Find where the given text appears and provide that cell's center as [X, Y] coordinate. 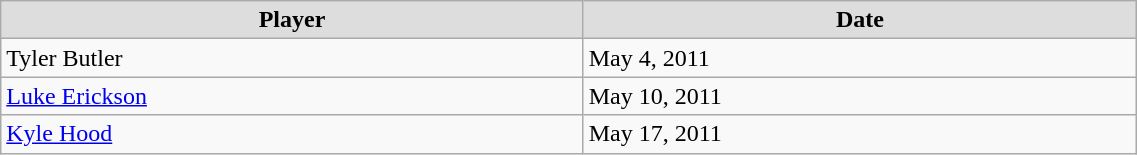
Date [860, 20]
May 10, 2011 [860, 96]
Player [292, 20]
May 17, 2011 [860, 134]
Tyler Butler [292, 58]
May 4, 2011 [860, 58]
Luke Erickson [292, 96]
Kyle Hood [292, 134]
